Identify which cell holds the provided text, then report its [x, y] central coordinate. 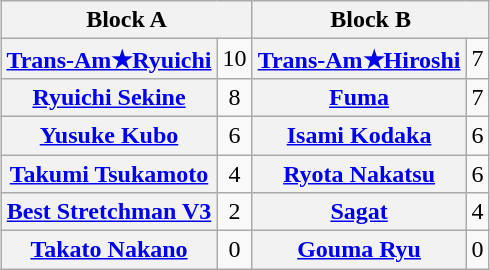
Best Stretchman V3 [109, 212]
Ryota Nakatsu [359, 173]
Fuma [359, 97]
Trans-Am★Ryuichi [109, 59]
Yusuke Kubo [109, 135]
2 [234, 212]
Takumi Tsukamoto [109, 173]
Trans-Am★Hiroshi [359, 59]
8 [234, 97]
Block B [370, 20]
Takato Nakano [109, 250]
10 [234, 59]
Block A [126, 20]
Ryuichi Sekine [109, 97]
Isami Kodaka [359, 135]
Sagat [359, 212]
Gouma Ryu [359, 250]
